Determine the [x, y] coordinate at the center of the cell enclosing the given text.  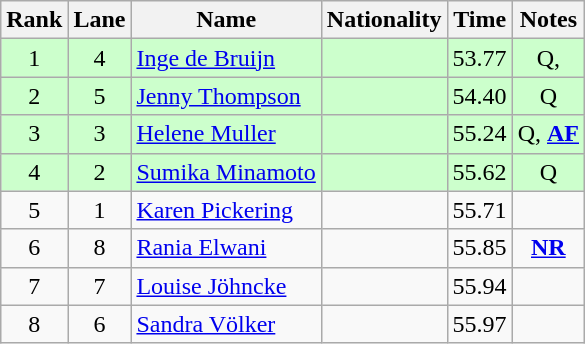
Sumika Minamoto [226, 172]
Jenny Thompson [226, 96]
53.77 [480, 58]
Rank [34, 20]
Q, [548, 58]
Time [480, 20]
55.97 [480, 324]
Q, AF [548, 134]
Lane [100, 20]
Louise Jöhncke [226, 286]
Helene Muller [226, 134]
55.62 [480, 172]
Notes [548, 20]
55.71 [480, 210]
Sandra Völker [226, 324]
Inge de Bruijn [226, 58]
55.94 [480, 286]
55.85 [480, 248]
54.40 [480, 96]
Karen Pickering [226, 210]
Nationality [384, 20]
Rania Elwani [226, 248]
NR [548, 248]
55.24 [480, 134]
Name [226, 20]
